Provide the (X, Y) coordinate of the cell's center where the given text is located.  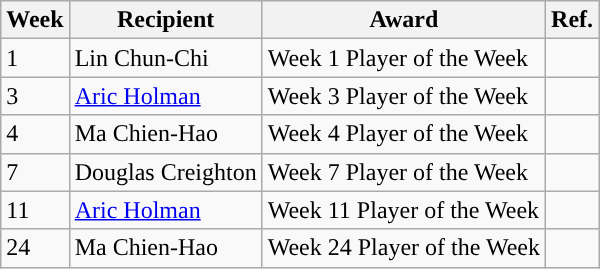
Douglas Creighton (166, 172)
Week 7 Player of the Week (404, 172)
3 (35, 96)
Recipient (166, 20)
11 (35, 210)
Lin Chun-Chi (166, 58)
Ref. (572, 20)
Award (404, 20)
7 (35, 172)
Week 3 Player of the Week (404, 96)
Week 4 Player of the Week (404, 134)
Week 24 Player of the Week (404, 248)
Week 11 Player of the Week (404, 210)
Week 1 Player of the Week (404, 58)
1 (35, 58)
4 (35, 134)
Week (35, 20)
24 (35, 248)
